Extract the (X, Y) coordinate from the center of the cell holding the provided text.  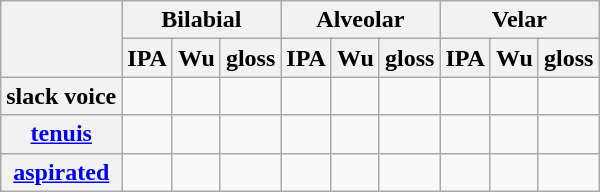
aspirated (62, 172)
tenuis (62, 134)
Velar (520, 20)
slack voice (62, 96)
Bilabial (202, 20)
Alveolar (360, 20)
